For the text-containing cell, return its midpoint in (x, y) coordinate format. 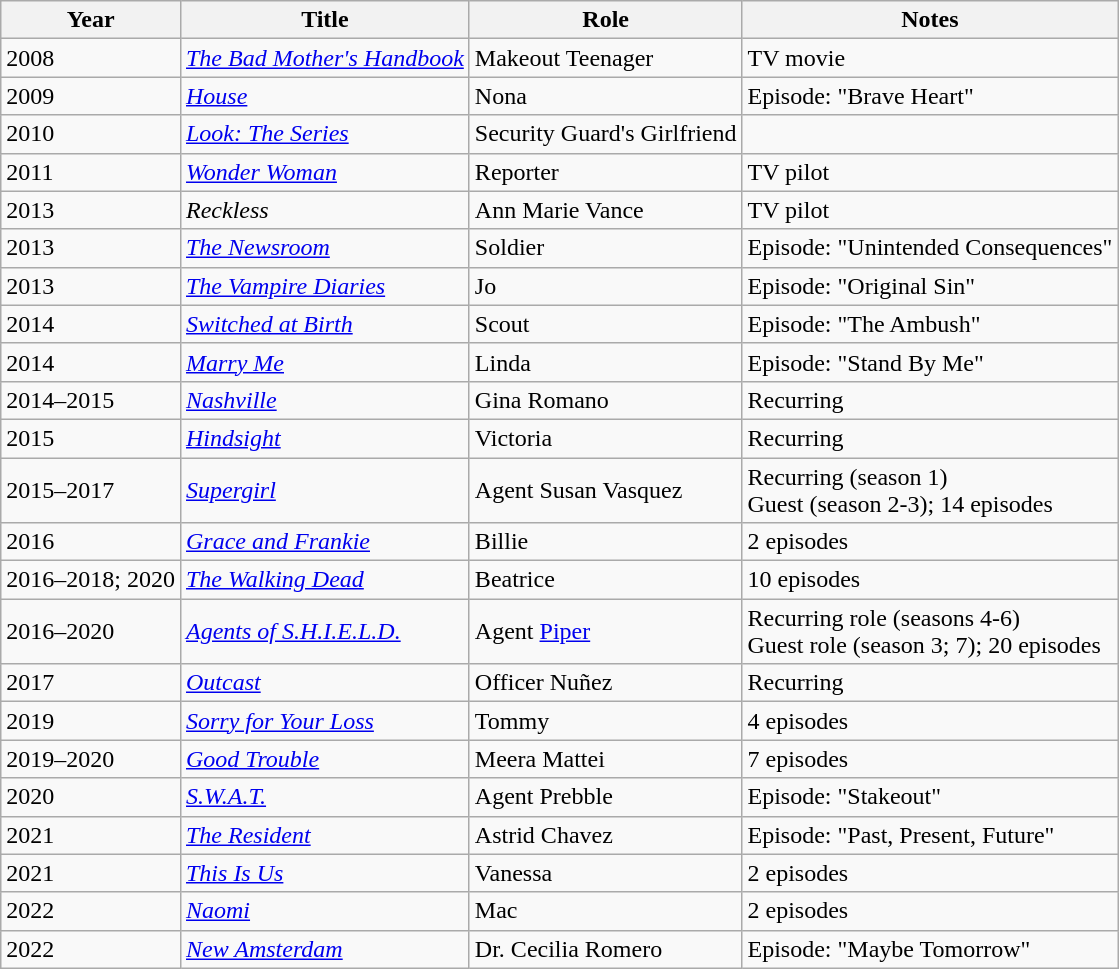
Soldier (606, 248)
Gina Romano (606, 400)
2017 (91, 683)
Episode: "Original Sin" (930, 286)
2014–2015 (91, 400)
Episode: "Maybe Tomorrow" (930, 949)
Meera Mattei (606, 759)
Dr. Cecilia Romero (606, 949)
Beatrice (606, 580)
Marry Me (324, 362)
2016 (91, 542)
Role (606, 20)
Year (91, 20)
Officer Nuñez (606, 683)
2016–2020 (91, 632)
Ann Marie Vance (606, 210)
Episode: "Stakeout" (930, 797)
Outcast (324, 683)
2020 (91, 797)
Episode: "Brave Heart" (930, 96)
Agents of S.H.I.E.L.D. (324, 632)
Title (324, 20)
2010 (91, 134)
Sorry for Your Loss (324, 721)
The Bad Mother's Handbook (324, 58)
New Amsterdam (324, 949)
Episode: "The Ambush" (930, 324)
2015 (91, 438)
2011 (91, 172)
Nona (606, 96)
Tommy (606, 721)
Naomi (324, 911)
Supergirl (324, 490)
2019 (91, 721)
House (324, 96)
This Is Us (324, 873)
Reckless (324, 210)
10 episodes (930, 580)
2015–2017 (91, 490)
Hindsight (324, 438)
Agent Piper (606, 632)
Episode: "Past, Present, Future" (930, 835)
Vanessa (606, 873)
Makeout Teenager (606, 58)
Nashville (324, 400)
Scout (606, 324)
2008 (91, 58)
Astrid Chavez (606, 835)
Grace and Frankie (324, 542)
Victoria (606, 438)
Look: The Series (324, 134)
Linda (606, 362)
Billie (606, 542)
Notes (930, 20)
7 episodes (930, 759)
The Resident (324, 835)
Agent Prebble (606, 797)
4 episodes (930, 721)
Good Trouble (324, 759)
2009 (91, 96)
Mac (606, 911)
2016–2018; 2020 (91, 580)
TV movie (930, 58)
Episode: "Stand By Me" (930, 362)
The Newsroom (324, 248)
Recurring (season 1)Guest (season 2-3); 14 episodes (930, 490)
Recurring role (seasons 4-6)Guest role (season 3; 7); 20 episodes (930, 632)
The Walking Dead (324, 580)
Wonder Woman (324, 172)
Jo (606, 286)
Episode: "Unintended Consequences" (930, 248)
2019–2020 (91, 759)
S.W.A.T. (324, 797)
Switched at Birth (324, 324)
Reporter (606, 172)
The Vampire Diaries (324, 286)
Security Guard's Girlfriend (606, 134)
Agent Susan Vasquez (606, 490)
